Extract the (x, y) coordinate from the center of the cell holding the provided text.  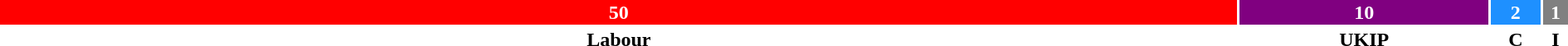
2 (1516, 12)
10 (1364, 12)
50 (619, 12)
1 (1556, 12)
